Determine the (x, y) coordinate at the center of the cell enclosing the given text.  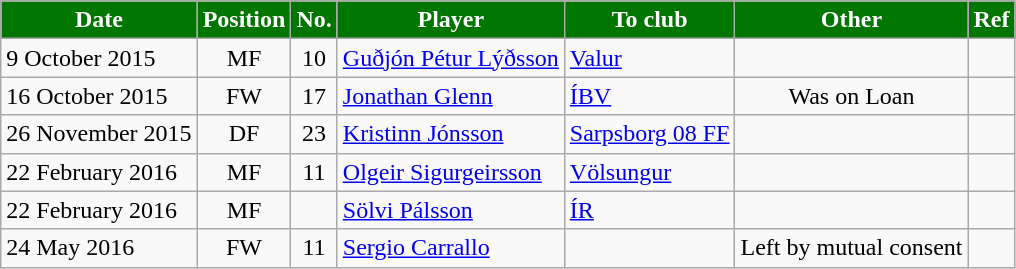
24 May 2016 (99, 248)
Sergio Carrallo (450, 248)
10 (314, 58)
Other (852, 20)
ÍR (650, 210)
ÍBV (650, 96)
Was on Loan (852, 96)
Left by mutual consent (852, 248)
Völsungur (650, 172)
DF (244, 134)
Kristinn Jónsson (450, 134)
Olgeir Sigurgeirsson (450, 172)
Player (450, 20)
Date (99, 20)
16 October 2015 (99, 96)
Position (244, 20)
26 November 2015 (99, 134)
Sölvi Pálsson (450, 210)
Guðjón Pétur Lýðsson (450, 58)
Sarpsborg 08 FF (650, 134)
Valur (650, 58)
No. (314, 20)
Jonathan Glenn (450, 96)
9 October 2015 (99, 58)
To club (650, 20)
23 (314, 134)
17 (314, 96)
Ref (992, 20)
